Scan for the cell matching the given text and deliver its [x, y] coordinate at center. 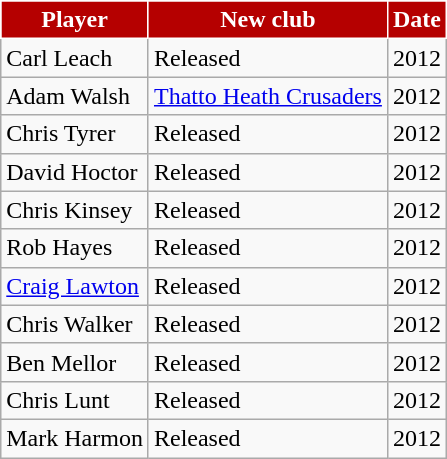
Chris Tyrer [75, 134]
Adam Walsh [75, 96]
Chris Walker [75, 324]
Chris Kinsey [75, 210]
Mark Harmon [75, 438]
Date [416, 20]
Craig Lawton [75, 286]
Thatto Heath Crusaders [268, 96]
Chris Lunt [75, 400]
Ben Mellor [75, 362]
David Hoctor [75, 172]
Rob Hayes [75, 248]
New club [268, 20]
Carl Leach [75, 58]
Player [75, 20]
